From the cell containing the given text, extract its center point as [x, y] coordinate. 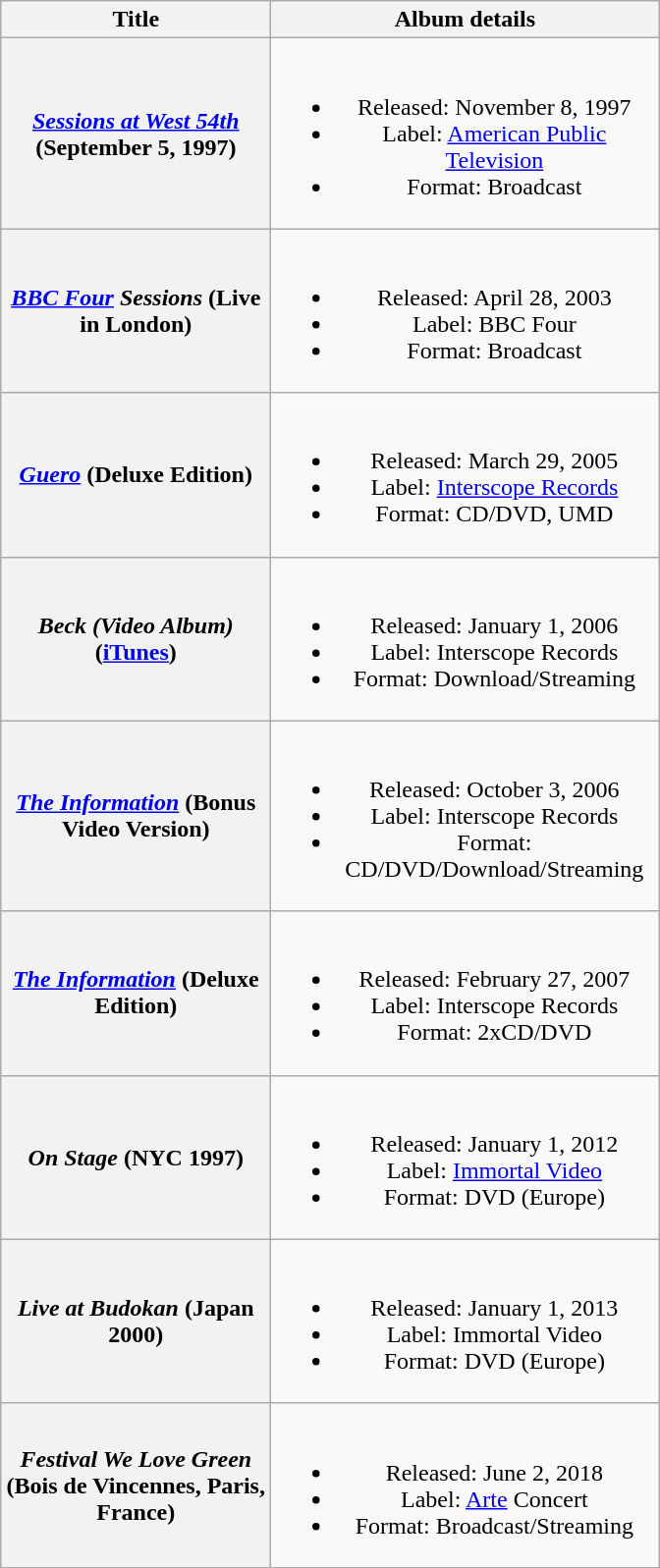
Festival We Love Green (Bois de Vincennes, Paris, France) [136, 1485]
BBC Four Sessions (Live in London) [136, 310]
Released: April 28, 2003Label: BBC FourFormat: Broadcast [466, 310]
Album details [466, 20]
Beck (Video Album) (iTunes) [136, 638]
Released: January 1, 2013Label: Immortal VideoFormat: DVD (Europe) [466, 1322]
On Stage (NYC 1997) [136, 1157]
Guero (Deluxe Edition) [136, 475]
Released: November 8, 1997Label: American Public TelevisionFormat: Broadcast [466, 134]
The Information (Deluxe Edition) [136, 994]
Released: January 1, 2012Label: Immortal VideoFormat: DVD (Europe) [466, 1157]
Released: January 1, 2006Label: Interscope RecordsFormat: Download/Streaming [466, 638]
Released: March 29, 2005Label: Interscope RecordsFormat: CD/DVD, UMD [466, 475]
Released: June 2, 2018Label: Arte ConcertFormat: Broadcast/Streaming [466, 1485]
Live at Budokan (Japan 2000) [136, 1322]
Sessions at West 54th (September 5, 1997) [136, 134]
Released: October 3, 2006Label: Interscope RecordsFormat: CD/DVD/Download/Streaming [466, 816]
Released: February 27, 2007Label: Interscope RecordsFormat: 2xCD/DVD [466, 994]
Title [136, 20]
The Information (Bonus Video Version) [136, 816]
